Capture the cell that displays the provided text and extract its [X, Y] central coordinate. 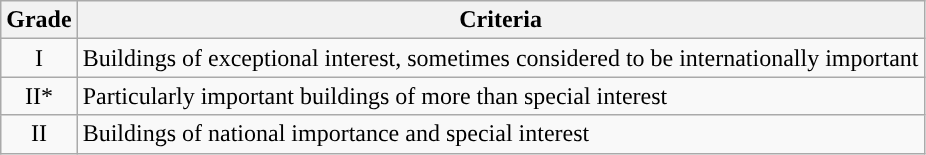
II [39, 134]
Buildings of exceptional interest, sometimes considered to be internationally important [500, 58]
Buildings of national importance and special interest [500, 134]
Particularly important buildings of more than special interest [500, 96]
Grade [39, 20]
Criteria [500, 20]
II* [39, 96]
I [39, 58]
